Determine the [X, Y] coordinate at the center of the cell enclosing the given text.  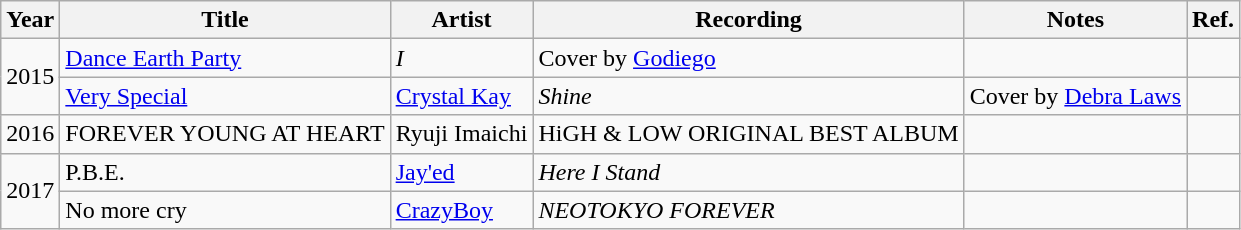
Very Special [225, 96]
Jay'ed [462, 172]
Notes [1075, 20]
Ref. [1214, 20]
2015 [30, 77]
CrazyBoy [462, 210]
FOREVER YOUNG AT HEART [225, 134]
Here I Stand [748, 172]
Cover by Debra Laws [1075, 96]
Crystal Kay [462, 96]
Year [30, 20]
NEOTOKYO FOREVER [748, 210]
I [462, 58]
Recording [748, 20]
Shine [748, 96]
2016 [30, 134]
Title [225, 20]
HiGH & LOW ORIGINAL BEST ALBUM [748, 134]
No more cry [225, 210]
Dance Earth Party [225, 58]
2017 [30, 191]
P.B.E. [225, 172]
Artist [462, 20]
Ryuji Imaichi [462, 134]
Cover by Godiego [748, 58]
